Provide the [X, Y] coordinate of the cell's center where the given text is located.  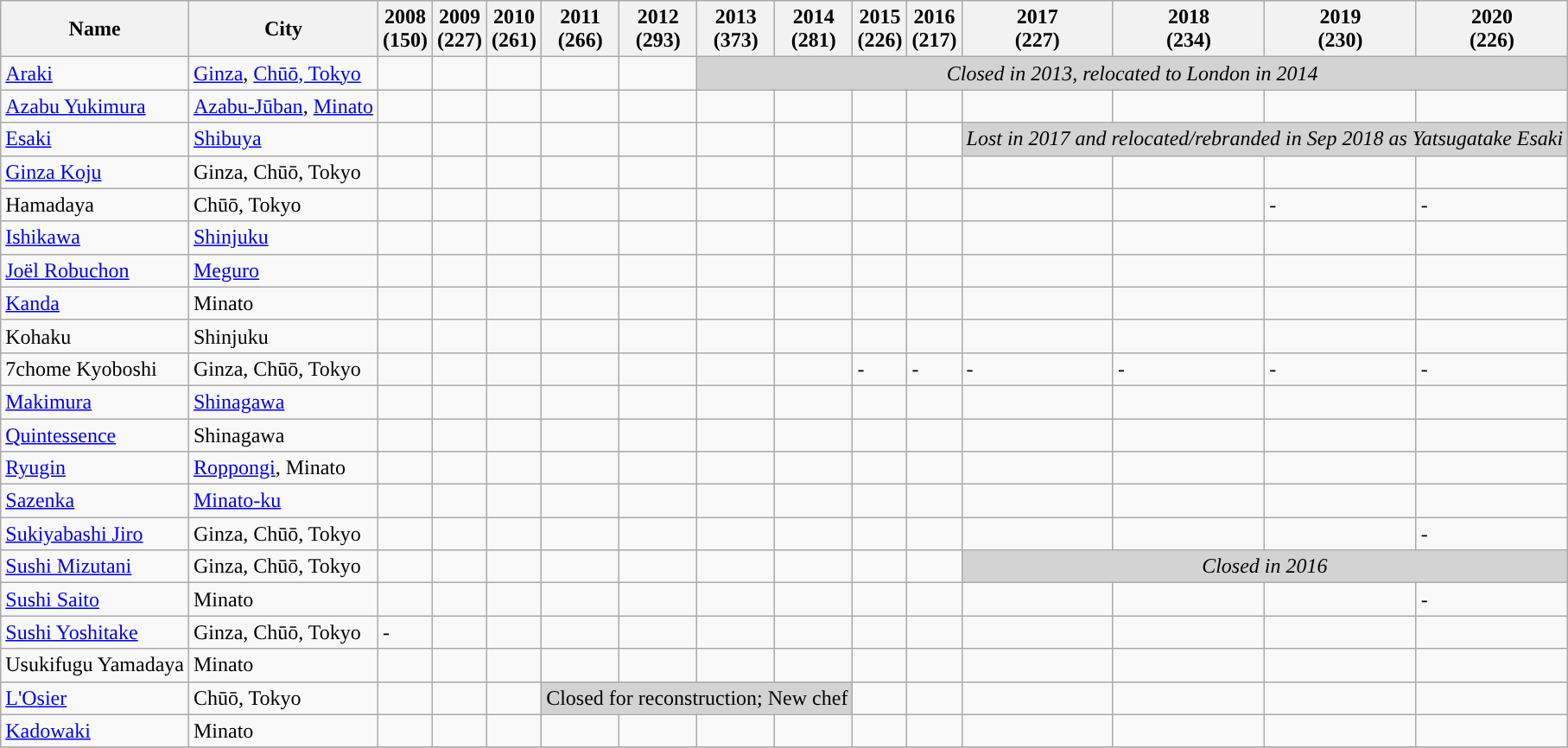
Hamadaya [95, 205]
2019(230) [1341, 29]
2014(281) [814, 29]
2010(261) [515, 29]
Kanda [95, 303]
Azabu Yukimura [95, 106]
Sushi Yoshitake [95, 632]
Ishikawa [95, 238]
Ginza Koju [95, 172]
Shibuya [283, 139]
2012(293) [658, 29]
City [283, 29]
Meguro [283, 270]
Sushi Saito [95, 599]
Azabu-Jūban, Minato [283, 106]
Sazenka [95, 501]
Closed in 2013, relocated to London in 2014 [1133, 73]
2020(226) [1491, 29]
L'Osier [95, 698]
2015(226) [879, 29]
Sukiyabashi Jiro [95, 534]
Araki [95, 73]
Kadowaki [95, 731]
2018(234) [1189, 29]
2008(150) [404, 29]
2017(227) [1037, 29]
Makimura [95, 402]
2016(217) [935, 29]
Sushi Mizutani [95, 567]
Lost in 2017 and relocated/rebranded in Sep 2018 as Yatsugatake Esaki [1265, 139]
Quintessence [95, 434]
7chome Kyoboshi [95, 369]
Closed in 2016 [1265, 567]
Roppongi, Minato [283, 468]
2009(227) [460, 29]
Kohaku [95, 336]
Name [95, 29]
2011(266) [581, 29]
Usukifugu Yamadaya [95, 665]
Joël Robuchon [95, 270]
Ryugin [95, 468]
Minato-ku [283, 501]
2013(373) [736, 29]
Closed for reconstruction; New chef [697, 698]
Esaki [95, 139]
